Output the (x, y) coordinate of the center of the cell containing the given text.  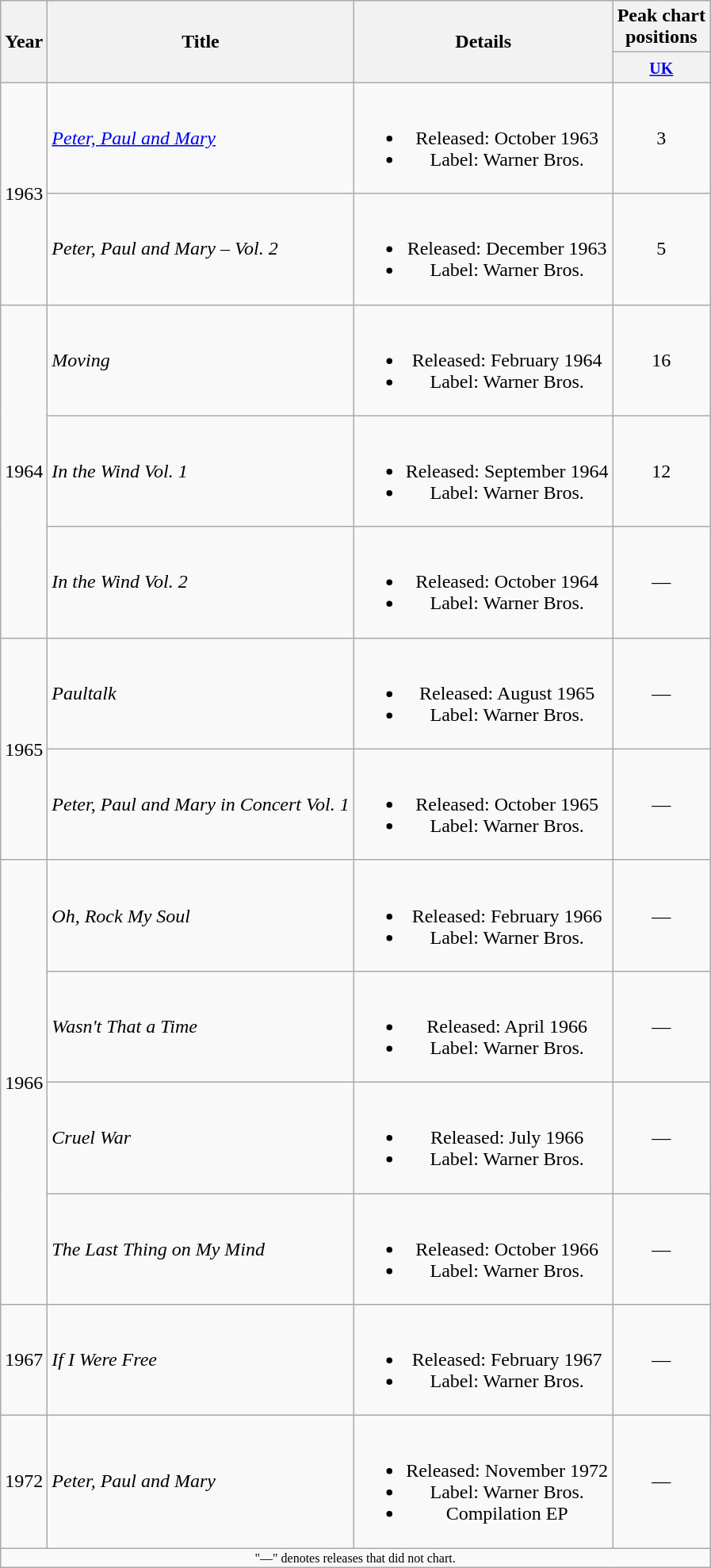
Wasn't That a Time (201, 1026)
Peter, Paul and Mary in Concert Vol. 1 (201, 804)
Released: October 1963Label: Warner Bros. (484, 138)
1965 (24, 749)
Released: February 1964Label: Warner Bros. (484, 360)
The Last Thing on My Mind (201, 1248)
Released: October 1966Label: Warner Bros. (484, 1248)
Released: August 1965Label: Warner Bros. (484, 693)
Released: February 1967Label: Warner Bros. (484, 1360)
In the Wind Vol. 2 (201, 582)
UK (661, 67)
Cruel War (201, 1137)
"—" denotes releases that did not chart. (355, 1558)
Moving (201, 360)
Year (24, 41)
5 (661, 249)
1963 (24, 194)
12 (661, 471)
Paultalk (201, 693)
3 (661, 138)
Released: April 1966Label: Warner Bros. (484, 1026)
Title (201, 41)
Released: September 1964Label: Warner Bros. (484, 471)
Oh, Rock My Soul (201, 915)
Released: October 1964Label: Warner Bros. (484, 582)
Released: July 1966Label: Warner Bros. (484, 1137)
Peter, Paul and Mary – Vol. 2 (201, 249)
In the Wind Vol. 1 (201, 471)
Released: December 1963Label: Warner Bros. (484, 249)
Released: February 1966Label: Warner Bros. (484, 915)
16 (661, 360)
1967 (24, 1360)
Peak chartpositions (661, 27)
1966 (24, 1082)
1964 (24, 471)
Released: November 1972Label: Warner Bros.Compilation EP (484, 1482)
Released: October 1965Label: Warner Bros. (484, 804)
Details (484, 41)
If I Were Free (201, 1360)
1972 (24, 1482)
